Output the [x, y] coordinate of the center of the cell containing the given text.  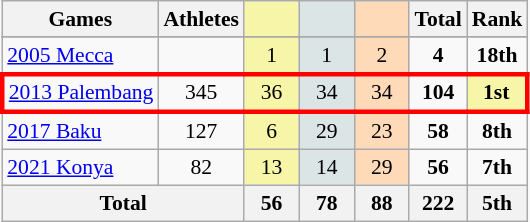
14 [326, 168]
2021 Konya [80, 168]
58 [438, 132]
5th [498, 203]
Games [80, 19]
127 [201, 132]
104 [438, 94]
Rank [498, 19]
82 [201, 168]
6 [272, 132]
7th [498, 168]
345 [201, 94]
222 [438, 203]
8th [498, 132]
2013 Palembang [80, 94]
Athletes [201, 19]
78 [326, 203]
2017 Baku [80, 132]
88 [382, 203]
4 [438, 56]
18th [498, 56]
36 [272, 94]
2 [382, 56]
13 [272, 168]
2005 Mecca [80, 56]
1st [498, 94]
23 [382, 132]
